Detect which cell encompasses the target text, then output its (X, Y) center coordinate. 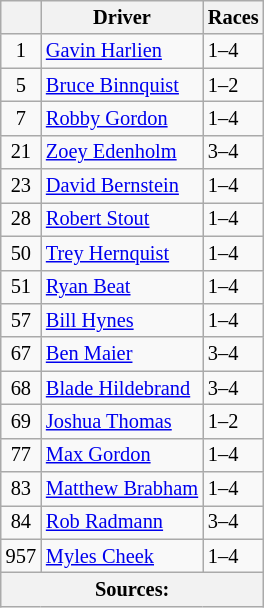
Bruce Binnquist (122, 85)
77 (21, 455)
69 (21, 421)
Sources: (132, 589)
957 (21, 556)
Blade Hildebrand (122, 388)
84 (21, 522)
7 (21, 118)
50 (21, 253)
David Bernstein (122, 186)
1 (21, 51)
Ryan Beat (122, 287)
Myles Cheek (122, 556)
68 (21, 388)
Zoey Edenholm (122, 152)
Ben Maier (122, 354)
Rob Radmann (122, 522)
Driver (122, 17)
Robby Gordon (122, 118)
67 (21, 354)
57 (21, 320)
51 (21, 287)
23 (21, 186)
Joshua Thomas (122, 421)
Trey Hernquist (122, 253)
Gavin Harlien (122, 51)
28 (21, 219)
21 (21, 152)
Robert Stout (122, 219)
Max Gordon (122, 455)
Matthew Brabham (122, 489)
Bill Hynes (122, 320)
Races (234, 17)
5 (21, 85)
83 (21, 489)
